Return (x, y) of the center of cell containing provided text 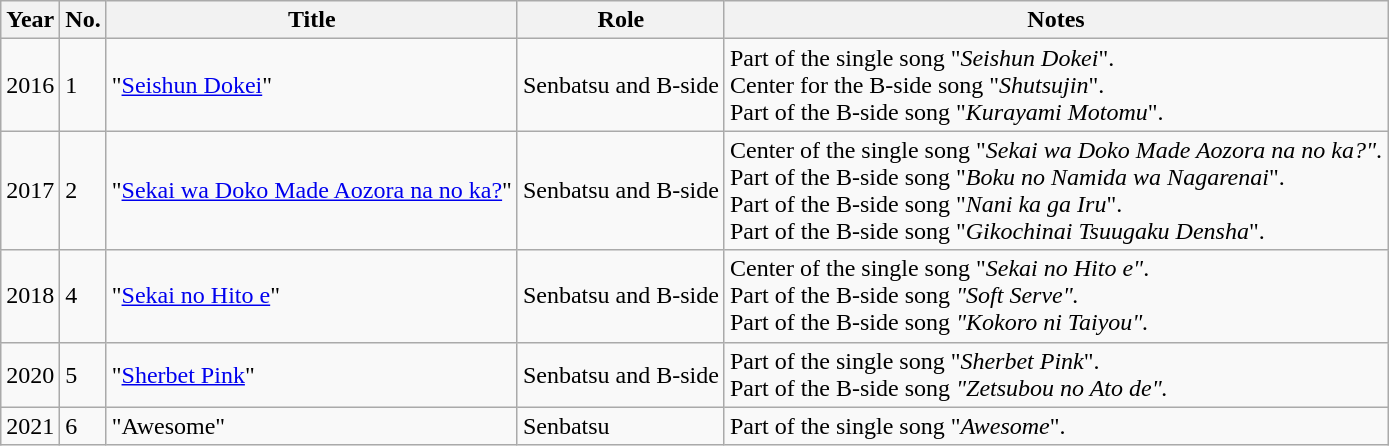
"Sherbet Pink" (312, 374)
Role (620, 20)
"Sekai wa Doko Made Aozora na no ka?" (312, 190)
Notes (1056, 20)
"Seishun Dokei" (312, 85)
No. (83, 20)
2016 (30, 85)
Part of the single song "Awesome". (1056, 426)
2020 (30, 374)
Part of the single song "Seishun Dokei".Center for the B-side song "Shutsujin".Part of the B-side song "Kurayami Motomu". (1056, 85)
Year (30, 20)
Senbatsu (620, 426)
Part of the single song "Sherbet Pink".Part of the B-side song "Zetsubou no Ato de". (1056, 374)
2018 (30, 296)
Center of the single song "Sekai no Hito e".Part of the B-side song "Soft Serve".Part of the B-side song "Kokoro ni Taiyou". (1056, 296)
5 (83, 374)
4 (83, 296)
6 (83, 426)
Title (312, 20)
"Sekai no Hito e" (312, 296)
1 (83, 85)
2 (83, 190)
2021 (30, 426)
2017 (30, 190)
"Awesome" (312, 426)
